Output the [X, Y] coordinate of the center of the cell containing the given text.  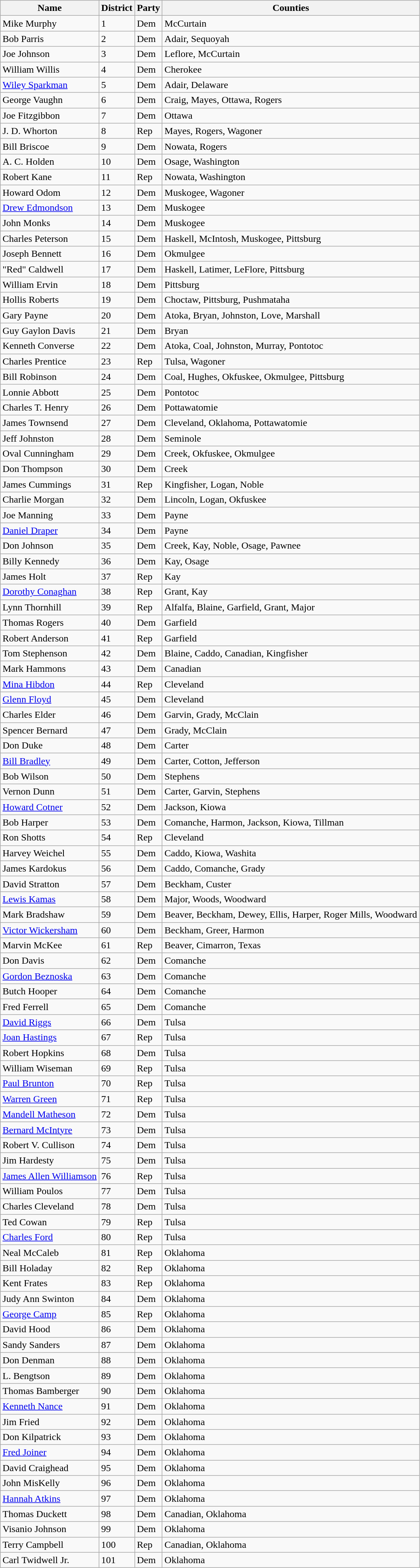
Adair, Delaware [291, 85]
64 [117, 992]
87 [117, 1345]
Pittsburg [291, 285]
Alfalfa, Blaine, Garfield, Grant, Major [291, 607]
41 [117, 638]
Beckham, Greer, Harmon [291, 930]
15 [117, 239]
James Townsend [50, 423]
36 [117, 561]
Stephens [291, 776]
Neal McCaleb [50, 1253]
Warren Green [50, 1099]
Gordon Beznoska [50, 976]
James Cummings [50, 484]
58 [117, 899]
11 [117, 177]
Mike Murphy [50, 23]
Party [148, 8]
1 [117, 23]
Kay [291, 576]
8 [117, 131]
Hannah Atkins [50, 1499]
73 [117, 1130]
74 [117, 1145]
Coal, Hughes, Okfuskee, Okmulgee, Pittsburg [291, 377]
79 [117, 1222]
69 [117, 1068]
Lewis Kamas [50, 899]
35 [117, 546]
99 [117, 1529]
3 [117, 54]
Visanio Johnson [50, 1529]
49 [117, 761]
McCurtain [291, 23]
Beaver, Beckham, Dewey, Ellis, Harper, Roger Mills, Woodward [291, 914]
Cleveland, Oklahoma, Pottawatomie [291, 423]
Atoka, Coal, Johnston, Murray, Pontotoc [291, 346]
Beckham, Custer [291, 884]
17 [117, 269]
Don Duke [50, 746]
David Riggs [50, 1022]
61 [117, 945]
83 [117, 1283]
Bill Bradley [50, 761]
71 [117, 1099]
James Allen Williamson [50, 1176]
William Ervin [50, 285]
62 [117, 961]
90 [117, 1391]
Drew Edmondson [50, 208]
Judy Ann Swinton [50, 1299]
Creek [291, 469]
39 [117, 607]
Spencer Bernard [50, 730]
2 [117, 39]
55 [117, 853]
Ted Cowan [50, 1222]
Charles Elder [50, 715]
7 [117, 115]
George Camp [50, 1314]
24 [117, 377]
54 [117, 838]
Nowata, Washington [291, 177]
25 [117, 392]
21 [117, 331]
Bernard McIntyre [50, 1130]
97 [117, 1499]
Billy Kennedy [50, 561]
Robert Kane [50, 177]
Fred Joiner [50, 1453]
96 [117, 1483]
9 [117, 146]
31 [117, 484]
Dorothy Conaghan [50, 592]
Garvin, Grady, McClain [291, 715]
Charles Prentice [50, 361]
Mina Hibdon [50, 684]
Major, Woods, Woodward [291, 899]
100 [117, 1545]
Jackson, Kiowa [291, 807]
A. C. Holden [50, 161]
Mark Hammons [50, 669]
43 [117, 669]
William Willis [50, 69]
Grant, Kay [291, 592]
33 [117, 515]
William Poulos [50, 1191]
Carter, Cotton, Jefferson [291, 761]
95 [117, 1468]
Don Kilpatrick [50, 1437]
Victor Wickersham [50, 930]
47 [117, 730]
L. Bengtson [50, 1375]
James Holt [50, 576]
5 [117, 85]
52 [117, 807]
Grady, McClain [291, 730]
Pottawatomie [291, 407]
Charles T. Henry [50, 407]
Joe Manning [50, 515]
76 [117, 1176]
Okmulgee [291, 254]
Bryan [291, 331]
Marvin McKee [50, 945]
67 [117, 1038]
20 [117, 315]
J. D. Whorton [50, 131]
Mark Bradshaw [50, 914]
Kent Frates [50, 1283]
77 [117, 1191]
Creek, Okfuskee, Okmulgee [291, 454]
13 [117, 208]
Jim Hardesty [50, 1160]
George Vaughn [50, 100]
50 [117, 776]
Creek, Kay, Noble, Osage, Pawnee [291, 546]
93 [117, 1437]
22 [117, 346]
70 [117, 1084]
Tom Stephenson [50, 653]
Mandell Matheson [50, 1114]
Ottawa [291, 115]
48 [117, 746]
75 [117, 1160]
59 [117, 914]
Caddo, Kiowa, Washita [291, 853]
Robert V. Cullison [50, 1145]
Wiley Sparkman [50, 85]
Bill Robinson [50, 377]
16 [117, 254]
91 [117, 1406]
Counties [291, 8]
51 [117, 792]
Charles Peterson [50, 239]
Blaine, Caddo, Canadian, Kingfisher [291, 653]
"Red" Caldwell [50, 269]
Howard Cotner [50, 807]
29 [117, 454]
Sandy Sanders [50, 1345]
Butch Hooper [50, 992]
46 [117, 715]
Guy Gaylon Davis [50, 331]
26 [117, 407]
Terry Campbell [50, 1545]
Don Davis [50, 961]
81 [117, 1253]
Joe Fitzgibbon [50, 115]
Bill Briscoe [50, 146]
Vernon Dunn [50, 792]
Thomas Bamberger [50, 1391]
Kingfisher, Logan, Noble [291, 484]
Osage, Washington [291, 161]
Charlie Morgan [50, 500]
72 [117, 1114]
42 [117, 653]
Robert Anderson [50, 638]
Nowata, Rogers [291, 146]
19 [117, 300]
Choctaw, Pittsburg, Pushmataha [291, 300]
Atoka, Bryan, Johnston, Love, Marshall [291, 315]
Bob Harper [50, 822]
84 [117, 1299]
Adair, Sequoyah [291, 39]
34 [117, 530]
Carter, Garvin, Stephens [291, 792]
Canadian [291, 669]
45 [117, 700]
Glenn Floyd [50, 700]
Charles Cleveland [50, 1207]
Jeff Johnston [50, 438]
4 [117, 69]
40 [117, 623]
Seminole [291, 438]
80 [117, 1237]
Fred Ferrell [50, 1007]
Thomas Duckett [50, 1514]
37 [117, 576]
Ron Shotts [50, 838]
Lynn Thornhill [50, 607]
Bill Holaday [50, 1268]
Joan Hastings [50, 1038]
John Monks [50, 223]
Carl Twidwell Jr. [50, 1560]
Daniel Draper [50, 530]
14 [117, 223]
23 [117, 361]
38 [117, 592]
10 [117, 161]
89 [117, 1375]
6 [117, 100]
Charles Ford [50, 1237]
Oval Cunningham [50, 454]
Don Thompson [50, 469]
Haskell, Latimer, LeFlore, Pittsburg [291, 269]
Paul Brunton [50, 1084]
66 [117, 1022]
James Kardokus [50, 868]
27 [117, 423]
Gary Payne [50, 315]
18 [117, 285]
Caddo, Comanche, Grady [291, 868]
30 [117, 469]
Comanche, Harmon, Jackson, Kiowa, Tillman [291, 822]
Bob Wilson [50, 776]
32 [117, 500]
Harvey Weichel [50, 853]
85 [117, 1314]
Cherokee [291, 69]
Bob Parris [50, 39]
Mayes, Rogers, Wagoner [291, 131]
56 [117, 868]
88 [117, 1360]
David Hood [50, 1329]
District [117, 8]
Beaver, Cimarron, Texas [291, 945]
Craig, Mayes, Ottawa, Rogers [291, 100]
John MisKelly [50, 1483]
Pontotoc [291, 392]
Name [50, 8]
Hollis Roberts [50, 300]
Lonnie Abbott [50, 392]
David Stratton [50, 884]
Robert Hopkins [50, 1053]
60 [117, 930]
98 [117, 1514]
86 [117, 1329]
Lincoln, Logan, Okfuskee [291, 500]
28 [117, 438]
53 [117, 822]
Jim Fried [50, 1421]
63 [117, 976]
44 [117, 684]
Kenneth Nance [50, 1406]
Don Johnson [50, 546]
Leflore, McCurtain [291, 54]
12 [117, 193]
Tulsa, Wagoner [291, 361]
Muskogee, Wagoner [291, 193]
94 [117, 1453]
92 [117, 1421]
Haskell, McIntosh, Muskogee, Pittsburg [291, 239]
Joseph Bennett [50, 254]
68 [117, 1053]
Carter [291, 746]
David Craighead [50, 1468]
57 [117, 884]
William Wiseman [50, 1068]
Howard Odom [50, 193]
101 [117, 1560]
Thomas Rogers [50, 623]
82 [117, 1268]
Kay, Osage [291, 561]
Kenneth Converse [50, 346]
65 [117, 1007]
Joe Johnson [50, 54]
Don Denman [50, 1360]
78 [117, 1207]
